Detect which cell encompasses the target text, then output its (x, y) center coordinate. 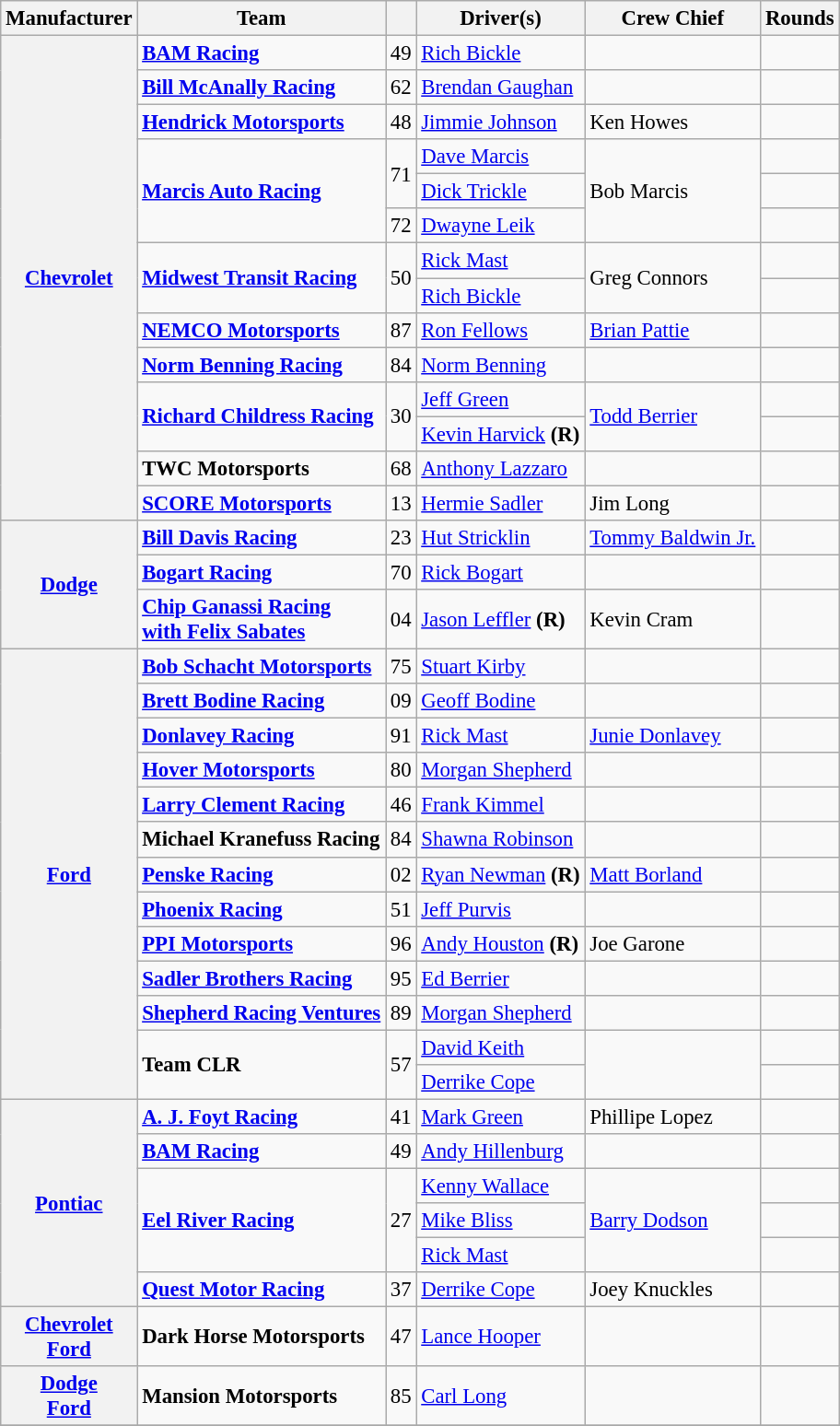
Chevrolet (69, 278)
Shawna Robinson (501, 840)
Ron Fellows (501, 330)
41 (402, 1116)
Jim Long (672, 503)
Donlavey Racing (262, 736)
Shepherd Racing Ventures (262, 1013)
57 (402, 1065)
Dark Horse Motorsports (262, 1338)
Jason Leffler (R) (501, 619)
04 (402, 619)
Hendrick Motorsports (262, 123)
Jeff Purvis (501, 909)
Manufacturer (69, 18)
Anthony Lazzaro (501, 469)
Todd Berrier (672, 416)
09 (402, 701)
Rounds (799, 18)
Frank Kimmel (501, 805)
Matt Borland (672, 874)
Brian Pattie (672, 330)
70 (402, 572)
Junie Donlavey (672, 736)
68 (402, 469)
SCORE Motorsports (262, 503)
Hermie Sadler (501, 503)
47 (402, 1338)
Bill McAnally Racing (262, 88)
48 (402, 123)
Ken Howes (672, 123)
Kevin Cram (672, 619)
Bob Schacht Motorsports (262, 667)
Stuart Kirby (501, 667)
TWC Motorsports (262, 469)
A. J. Foyt Racing (262, 1116)
Norm Benning (501, 365)
Brendan Gaughan (501, 88)
Rick Bogart (501, 572)
72 (402, 226)
Ford (69, 875)
Mark Green (501, 1116)
Andy Hillenburg (501, 1151)
Jeff Green (501, 399)
23 (402, 538)
Phoenix Racing (262, 909)
Ed Berrier (501, 978)
NEMCO Motorsports (262, 330)
91 (402, 736)
Barry Dodson (672, 1221)
51 (402, 909)
27 (402, 1221)
Driver(s) (501, 18)
Brett Bodine Racing (262, 701)
Lance Hooper (501, 1338)
75 (402, 667)
Chip Ganassi Racingwith Felix Sabates (262, 619)
Team (262, 18)
96 (402, 943)
Midwest Transit Racing (262, 278)
Dwayne Leik (501, 226)
87 (402, 330)
Richard Childress Racing (262, 416)
Quest Motor Racing (262, 1290)
89 (402, 1013)
Tommy Baldwin Jr. (672, 538)
Chevrolet Ford (69, 1338)
Larry Clement Racing (262, 805)
30 (402, 416)
Joey Knuckles (672, 1290)
80 (402, 770)
37 (402, 1290)
Marcis Auto Racing (262, 192)
Crew Chief (672, 18)
Mike Bliss (501, 1221)
Pontiac (69, 1203)
Kenny Wallace (501, 1186)
Michael Kranefuss Racing (262, 840)
13 (402, 503)
71 (402, 173)
Geoff Bodine (501, 701)
Ryan Newman (R) (501, 874)
Dodge (69, 585)
Sadler Brothers Racing (262, 978)
46 (402, 805)
Bob Marcis (672, 192)
Bill Davis Racing (262, 538)
62 (402, 88)
Kevin Harvick (R) (501, 434)
Dave Marcis (501, 157)
02 (402, 874)
Bogart Racing (262, 572)
PPI Motorsports (262, 943)
David Keith (501, 1047)
Norm Benning Racing (262, 365)
Jimmie Johnson (501, 123)
Phillipe Lopez (672, 1116)
Eel River Racing (262, 1221)
50 (402, 278)
95 (402, 978)
Joe Garone (672, 943)
Hut Stricklin (501, 538)
Hover Motorsports (262, 770)
Dick Trickle (501, 192)
Andy Houston (R) (501, 943)
Greg Connors (672, 278)
Team CLR (262, 1065)
Penske Racing (262, 874)
